Return the (x, y) coordinate for the center point of the cell that contains the specified text.  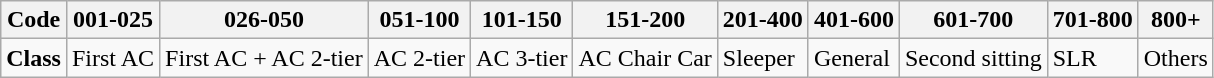
800+ (1176, 20)
101-150 (522, 20)
General (854, 58)
601-700 (973, 20)
151-200 (645, 20)
Sleeper (762, 58)
Second sitting (973, 58)
AC 3-tier (522, 58)
701-800 (1092, 20)
First AC + AC 2-tier (264, 58)
Class (34, 58)
SLR (1092, 58)
Others (1176, 58)
001-025 (112, 20)
401-600 (854, 20)
Code (34, 20)
First AC (112, 58)
051-100 (419, 20)
AC 2-tier (419, 58)
026-050 (264, 20)
201-400 (762, 20)
AC Chair Car (645, 58)
